Pinpoint the cell where the given text exists, returning its (X, Y) midpoint coordinate. 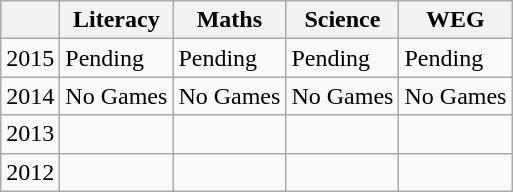
2012 (30, 172)
WEG (456, 20)
2014 (30, 96)
2015 (30, 58)
Literacy (116, 20)
2013 (30, 134)
Science (342, 20)
Maths (230, 20)
